Provide the [X, Y] coordinate of the cell's center where the given text is located.  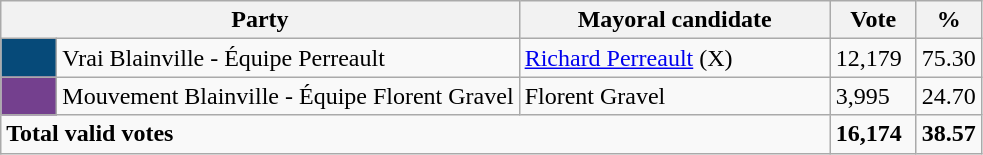
12,179 [873, 58]
Richard Perreault (X) [674, 58]
16,174 [873, 134]
Total valid votes [416, 134]
Vrai Blainville - Équipe Perreault [288, 58]
Mouvement Blainville - Équipe Florent Gravel [288, 96]
Mayoral candidate [674, 20]
24.70 [948, 96]
38.57 [948, 134]
75.30 [948, 58]
Vote [873, 20]
Florent Gravel [674, 96]
3,995 [873, 96]
% [948, 20]
Party [260, 20]
